Find where the given text appears and provide that cell's center as [x, y] coordinate. 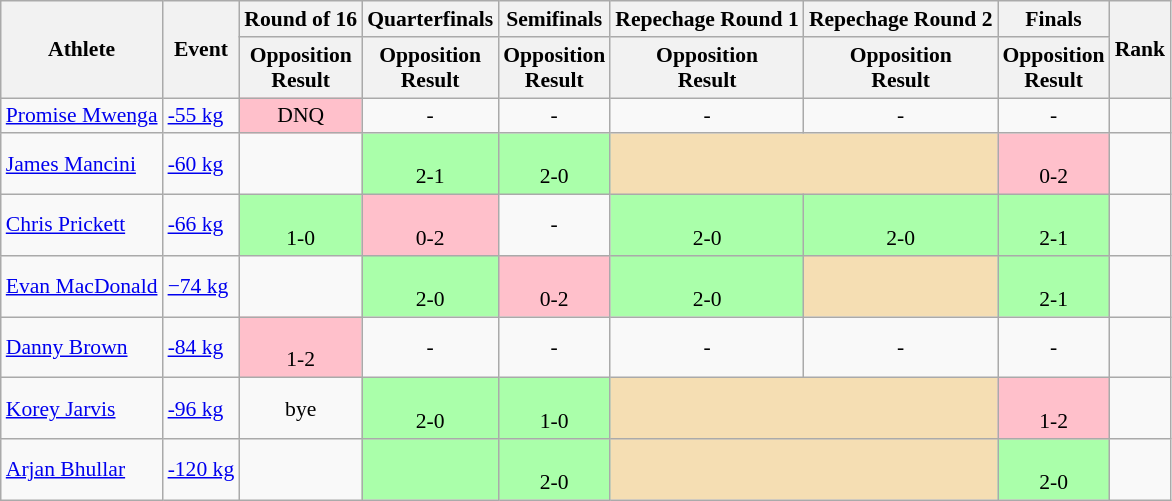
Round of 16 [300, 19]
Arjan Bhullar [82, 470]
-55 kg [202, 116]
Finals [1054, 19]
Semifinals [554, 19]
Promise Mwenga [82, 116]
James Mancini [82, 164]
Korey Jarvis [82, 408]
Chris Prickett [82, 226]
-84 kg [202, 348]
-120 kg [202, 470]
DNQ [300, 116]
-60 kg [202, 164]
Danny Brown [82, 348]
Athlete [82, 50]
Rank [1140, 50]
Event [202, 50]
bye [300, 408]
-66 kg [202, 226]
-96 kg [202, 408]
Repechage Round 2 [901, 19]
Evan MacDonald [82, 286]
Repechage Round 1 [707, 19]
−74 kg [202, 286]
Quarterfinals [430, 19]
